Capture the cell that displays the provided text and extract its [x, y] central coordinate. 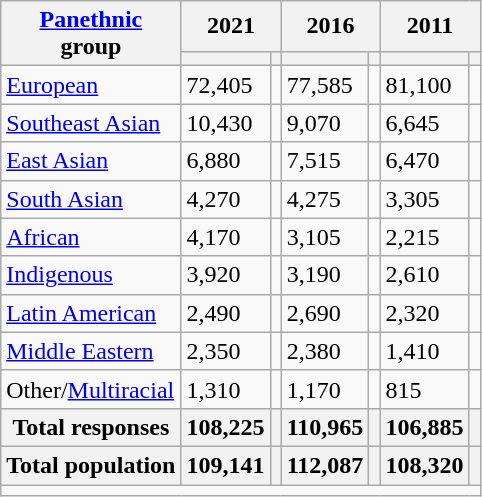
6,880 [226, 161]
6,645 [424, 123]
European [91, 85]
4,275 [325, 199]
East Asian [91, 161]
4,270 [226, 199]
Other/Multiracial [91, 389]
10,430 [226, 123]
6,470 [424, 161]
Latin American [91, 313]
African [91, 237]
2016 [330, 26]
2,690 [325, 313]
112,087 [325, 465]
815 [424, 389]
Southeast Asian [91, 123]
1,170 [325, 389]
Indigenous [91, 275]
108,320 [424, 465]
2,610 [424, 275]
2,380 [325, 351]
South Asian [91, 199]
81,100 [424, 85]
Total responses [91, 427]
7,515 [325, 161]
77,585 [325, 85]
2021 [231, 26]
110,965 [325, 427]
2,350 [226, 351]
2,490 [226, 313]
2011 [430, 26]
Total population [91, 465]
106,885 [424, 427]
1,410 [424, 351]
109,141 [226, 465]
Middle Eastern [91, 351]
72,405 [226, 85]
108,225 [226, 427]
3,305 [424, 199]
4,170 [226, 237]
3,105 [325, 237]
9,070 [325, 123]
2,320 [424, 313]
3,920 [226, 275]
3,190 [325, 275]
2,215 [424, 237]
Panethnicgroup [91, 34]
1,310 [226, 389]
